Pinpoint the cell where the given text exists, returning its (X, Y) midpoint coordinate. 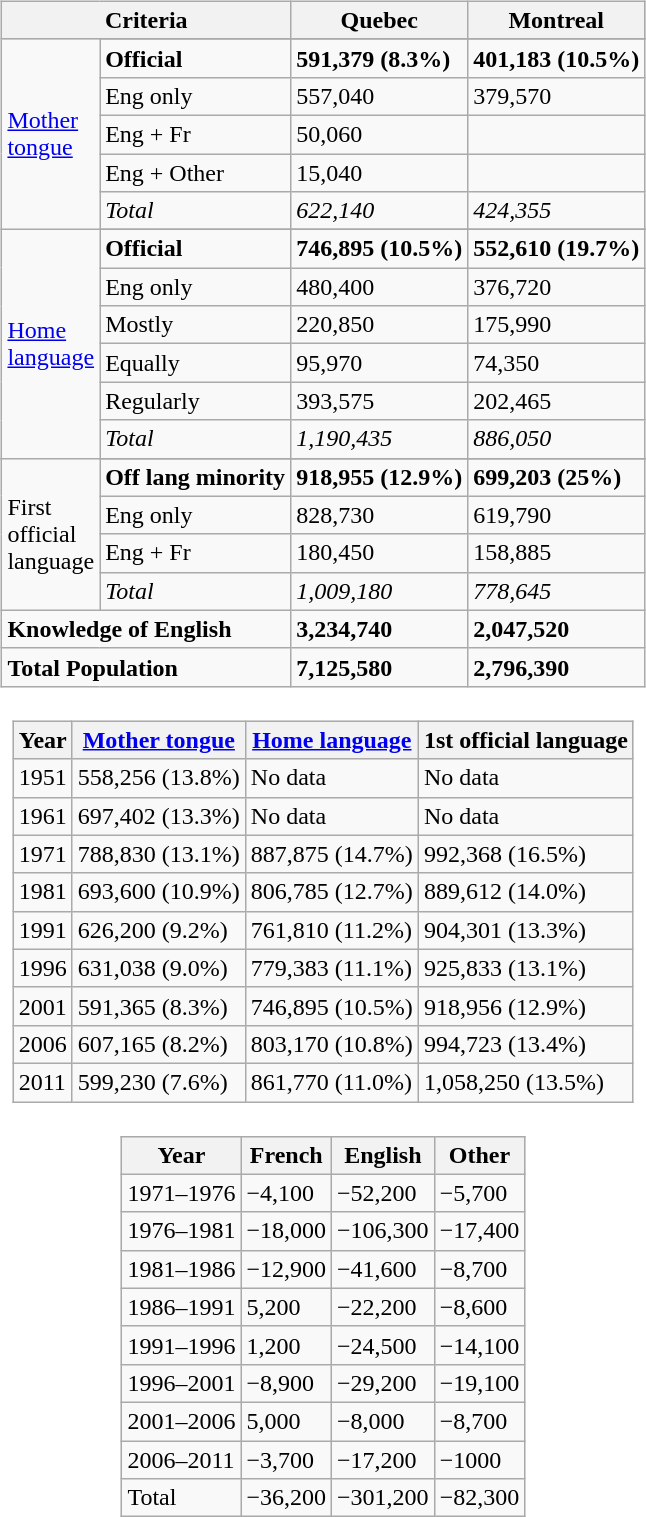
861,770 (11.0%) (332, 1082)
2,047,520 (556, 629)
95,970 (380, 363)
557,040 (380, 96)
5,200 (286, 1307)
Quebec (380, 20)
761,810 (11.2%) (332, 930)
1991 (42, 930)
599,230 (7.6%) (158, 1082)
158,885 (556, 553)
1981 (42, 892)
697,402 (13.3%) (158, 816)
1991–1996 (182, 1345)
−8,000 (384, 1421)
591,365 (8.3%) (158, 1006)
Off lang minority (196, 477)
7,125,580 (380, 667)
2011 (42, 1082)
1st official language (526, 740)
887,875 (14.7%) (332, 854)
778,645 (556, 591)
15,040 (380, 173)
−8,900 (286, 1383)
1,200 (286, 1345)
−18,000 (286, 1231)
1996 (42, 968)
779,383 (11.1%) (332, 968)
5,000 (286, 1421)
74,350 (556, 363)
−301,200 (384, 1498)
992,368 (16.5%) (526, 854)
918,956 (12.9%) (526, 1006)
376,720 (556, 287)
699,203 (25%) (556, 477)
180,450 (380, 553)
−24,500 (384, 1345)
−1000 (480, 1459)
Mostly (196, 325)
2,796,390 (556, 667)
−12,900 (286, 1269)
591,379 (8.3%) (380, 58)
607,165 (8.2%) (158, 1044)
1961 (42, 816)
1981–1986 (182, 1269)
50,060 (380, 134)
1,009,180 (380, 591)
−22,200 (384, 1307)
828,730 (380, 515)
1976–1981 (182, 1231)
401,183 (10.5%) (556, 58)
Equally (196, 363)
2001 (42, 1006)
803,170 (10.8%) (332, 1044)
−17,200 (384, 1459)
2006–2011 (182, 1459)
886,050 (556, 439)
806,785 (12.7%) (332, 892)
2001–2006 (182, 1421)
2006 (42, 1044)
English (384, 1155)
1996–2001 (182, 1383)
Regularly (196, 401)
−14,100 (480, 1345)
918,955 (12.9%) (380, 477)
1,190,435 (380, 439)
424,355 (556, 211)
−3,700 (286, 1459)
552,610 (19.7%) (556, 249)
Montreal (556, 20)
−82,300 (480, 1498)
3,234,740 (380, 629)
202,465 (556, 401)
Other (480, 1155)
1951 (42, 778)
994,723 (13.4%) (526, 1044)
693,600 (10.9%) (158, 892)
631,038 (9.0%) (158, 968)
−106,300 (384, 1231)
Criteria (146, 20)
−8,600 (480, 1307)
220,850 (380, 325)
626,200 (9.2%) (158, 930)
889,612 (14.0%) (526, 892)
−4,100 (286, 1193)
−19,100 (480, 1383)
−41,600 (384, 1269)
Total Population (146, 667)
379,570 (556, 96)
1986–1991 (182, 1307)
−5,700 (480, 1193)
1971–1976 (182, 1193)
−52,200 (384, 1193)
First official language (51, 534)
925,833 (13.1%) (526, 968)
French (286, 1155)
904,301 (13.3%) (526, 930)
1971 (42, 854)
−17,400 (480, 1231)
1,058,250 (13.5%) (526, 1082)
480,400 (380, 287)
788,830 (13.1%) (158, 854)
−29,200 (384, 1383)
619,790 (556, 515)
−36,200 (286, 1498)
175,990 (556, 325)
622,140 (380, 211)
Knowledge of English (146, 629)
558,256 (13.8%) (158, 778)
393,575 (380, 401)
Eng + Other (196, 173)
